For the text-containing cell, return its midpoint in [x, y] coordinate format. 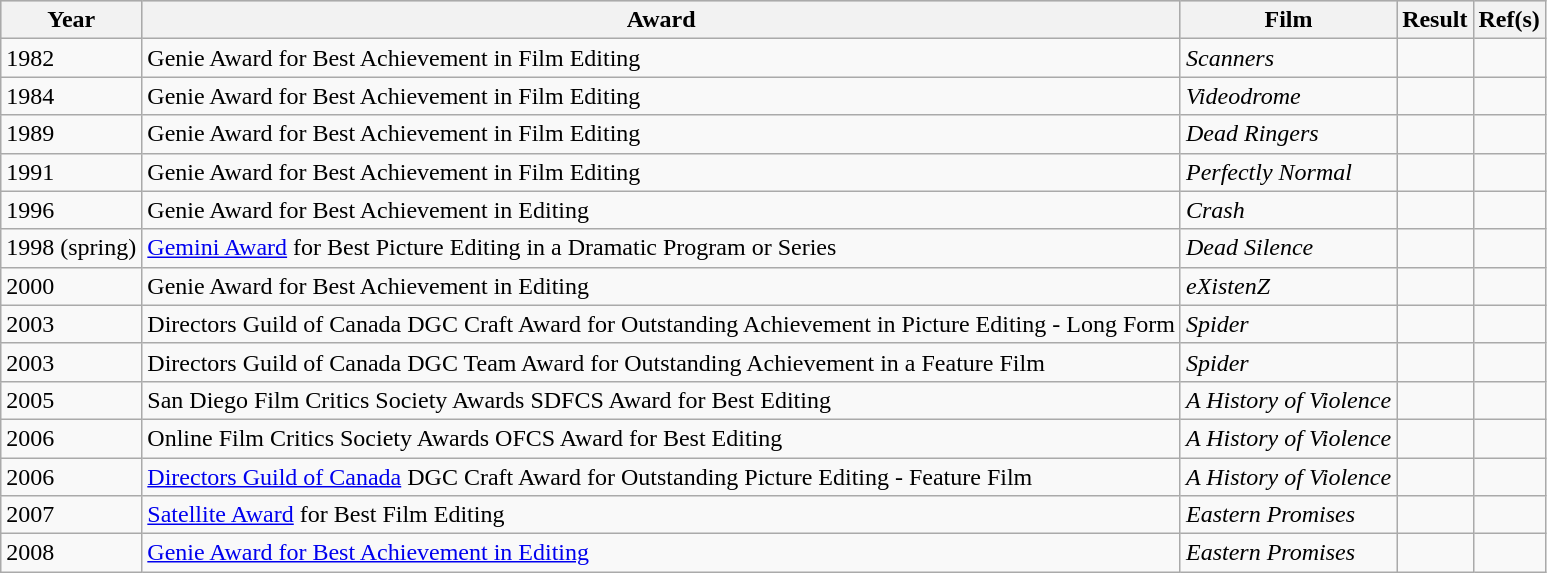
Dead Silence [1288, 248]
Gemini Award for Best Picture Editing in a Dramatic Program or Series [662, 248]
Directors Guild of Canada DGC Craft Award for Outstanding Achievement in Picture Editing - Long Form [662, 324]
Videodrome [1288, 96]
Ref(s) [1509, 20]
Film [1288, 20]
1996 [72, 210]
1982 [72, 58]
Online Film Critics Society Awards OFCS Award for Best Editing [662, 438]
1991 [72, 172]
Satellite Award for Best Film Editing [662, 515]
Result [1435, 20]
Crash [1288, 210]
2005 [72, 400]
Dead Ringers [1288, 134]
1989 [72, 134]
1998 (spring) [72, 248]
Year [72, 20]
2007 [72, 515]
1984 [72, 96]
eXistenZ [1288, 286]
Directors Guild of Canada DGC Team Award for Outstanding Achievement in a Feature Film [662, 362]
2008 [72, 553]
2000 [72, 286]
Scanners [1288, 58]
Directors Guild of Canada DGC Craft Award for Outstanding Picture Editing - Feature Film [662, 477]
Perfectly Normal [1288, 172]
San Diego Film Critics Society Awards SDFCS Award for Best Editing [662, 400]
Award [662, 20]
